For the text-containing cell, return its midpoint in [x, y] coordinate format. 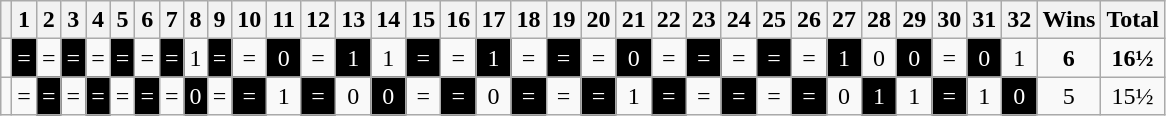
30 [950, 20]
20 [598, 20]
15 [424, 20]
19 [564, 20]
4 [98, 20]
14 [388, 20]
27 [844, 20]
Wins [1069, 20]
16½ [1133, 58]
23 [704, 20]
15½ [1133, 96]
11 [284, 20]
18 [528, 20]
3 [74, 20]
21 [634, 20]
25 [774, 20]
26 [808, 20]
12 [318, 20]
10 [250, 20]
17 [494, 20]
9 [220, 20]
7 [172, 20]
29 [914, 20]
31 [984, 20]
8 [196, 20]
22 [668, 20]
2 [48, 20]
Total [1133, 20]
16 [458, 20]
32 [1020, 20]
28 [880, 20]
24 [738, 20]
13 [354, 20]
